Search for the cell housing the specified text and yield its [X, Y] center coordinate. 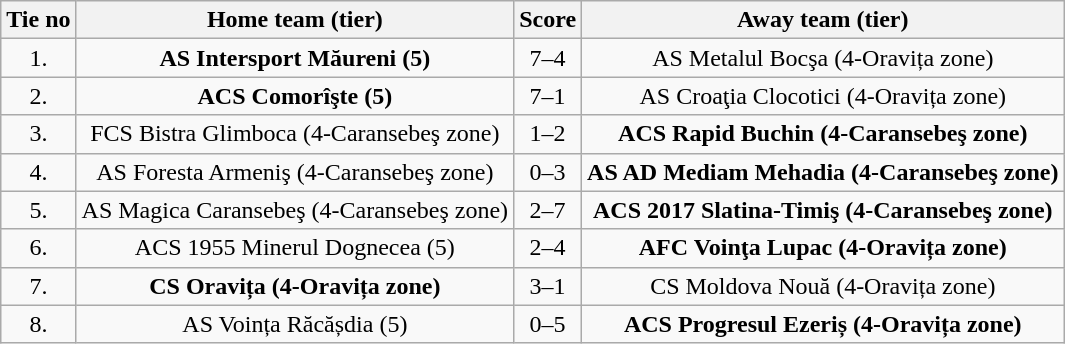
Away team (tier) [823, 20]
8. [38, 324]
Home team (tier) [295, 20]
5. [38, 210]
AS AD Mediam Mehadia (4-Caransebeş zone) [823, 172]
AS Metalul Bocşa (4-Oravița zone) [823, 58]
6. [38, 248]
ACS Progresul Ezeriș (4-Oravița zone) [823, 324]
ACS Rapid Buchin (4-Caransebeş zone) [823, 134]
FCS Bistra Glimboca (4-Caransebeş zone) [295, 134]
3. [38, 134]
ACS 2017 Slatina-Timiş (4-Caransebeş zone) [823, 210]
AFC Voinţa Lupac (4-Oravița zone) [823, 248]
ACS Comorîşte (5) [295, 96]
ACS 1955 Minerul Dognecea (5) [295, 248]
Score [548, 20]
3–1 [548, 286]
2–4 [548, 248]
2–7 [548, 210]
7. [38, 286]
Tie no [38, 20]
0–5 [548, 324]
AS Magica Caransebeş (4-Caransebeş zone) [295, 210]
CS Moldova Nouă (4-Oravița zone) [823, 286]
0–3 [548, 172]
4. [38, 172]
1. [38, 58]
1–2 [548, 134]
7–1 [548, 96]
AS Foresta Armeniş (4-Caransebeş zone) [295, 172]
2. [38, 96]
CS Oravița (4-Oravița zone) [295, 286]
AS Voința Răcășdia (5) [295, 324]
7–4 [548, 58]
AS Intersport Măureni (5) [295, 58]
AS Croaţia Clocotici (4-Oravița zone) [823, 96]
